Search for the cell housing the specified text and yield its [x, y] center coordinate. 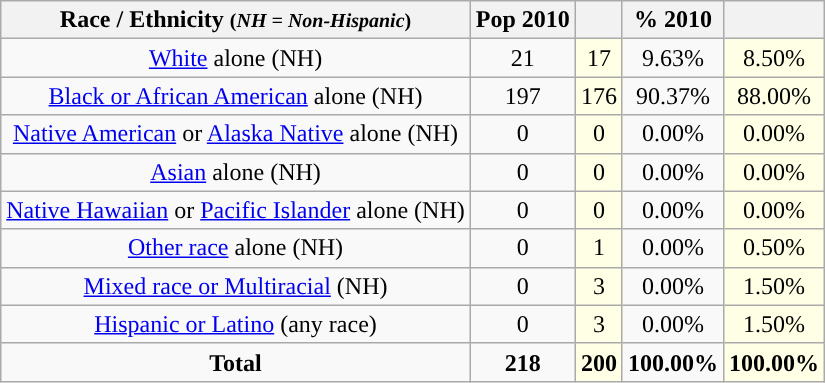
White alone (NH) [236, 58]
% 2010 [672, 20]
176 [598, 96]
0.50% [774, 248]
Pop 2010 [522, 20]
Total [236, 362]
1 [598, 248]
Other race alone (NH) [236, 248]
Mixed race or Multiracial (NH) [236, 286]
90.37% [672, 96]
218 [522, 362]
Race / Ethnicity (NH = Non-Hispanic) [236, 20]
Native American or Alaska Native alone (NH) [236, 134]
8.50% [774, 58]
197 [522, 96]
21 [522, 58]
88.00% [774, 96]
200 [598, 362]
Black or African American alone (NH) [236, 96]
Asian alone (NH) [236, 172]
Native Hawaiian or Pacific Islander alone (NH) [236, 210]
17 [598, 58]
Hispanic or Latino (any race) [236, 324]
9.63% [672, 58]
